Determine the [x, y] coordinate at the center of the cell enclosing the given text.  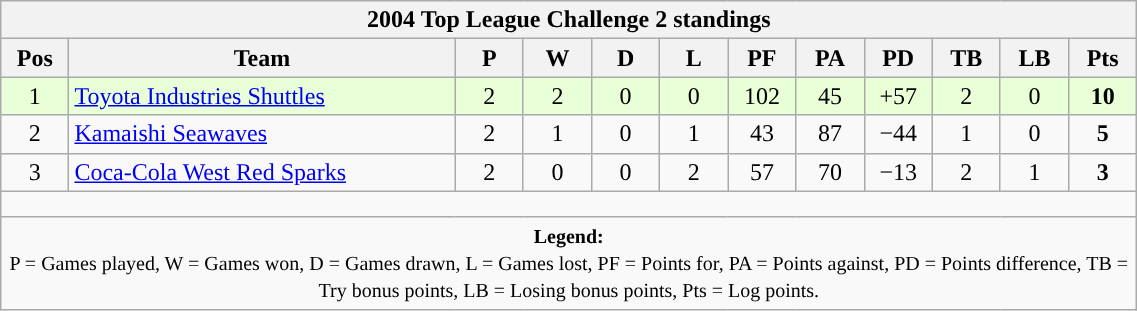
Pos [35, 58]
D [625, 58]
PD [898, 58]
87 [830, 134]
Coca-Cola West Red Sparks [262, 172]
102 [762, 96]
P [489, 58]
5 [1103, 134]
L [694, 58]
PA [830, 58]
+57 [898, 96]
10 [1103, 96]
W [557, 58]
45 [830, 96]
PF [762, 58]
TB [966, 58]
Kamaishi Seawaves [262, 134]
LB [1034, 58]
Team [262, 58]
57 [762, 172]
−13 [898, 172]
−44 [898, 134]
70 [830, 172]
2004 Top League Challenge 2 standings [569, 20]
43 [762, 134]
Pts [1103, 58]
Toyota Industries Shuttles [262, 96]
